From the cell containing the given text, extract its center point as (X, Y) coordinate. 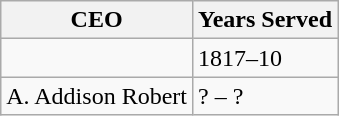
Years Served (264, 20)
A. Addison Robert (97, 96)
CEO (97, 20)
? – ? (264, 96)
1817–10 (264, 58)
